From the cell containing the given text, extract its center point as (X, Y) coordinate. 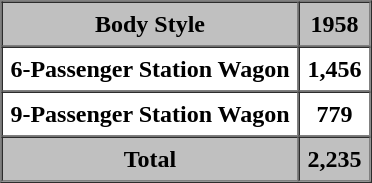
779 (335, 114)
9-Passenger Station Wagon (150, 114)
2,235 (335, 158)
Body Style (150, 24)
1958 (335, 24)
6-Passenger Station Wagon (150, 68)
Total (150, 158)
1,456 (335, 68)
